For the text-containing cell, return its midpoint in [X, Y] coordinate format. 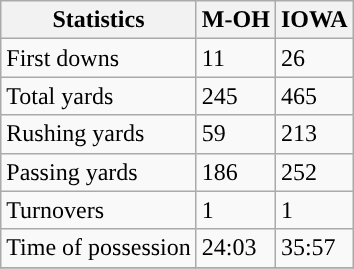
35:57 [314, 248]
465 [314, 96]
M-OH [236, 20]
186 [236, 172]
Total yards [99, 96]
Passing yards [99, 172]
Rushing yards [99, 134]
IOWA [314, 20]
245 [236, 96]
Time of possession [99, 248]
26 [314, 58]
213 [314, 134]
11 [236, 58]
24:03 [236, 248]
First downs [99, 58]
252 [314, 172]
59 [236, 134]
Statistics [99, 20]
Turnovers [99, 210]
